Extract the [x, y] coordinate from the center of the cell holding the provided text.  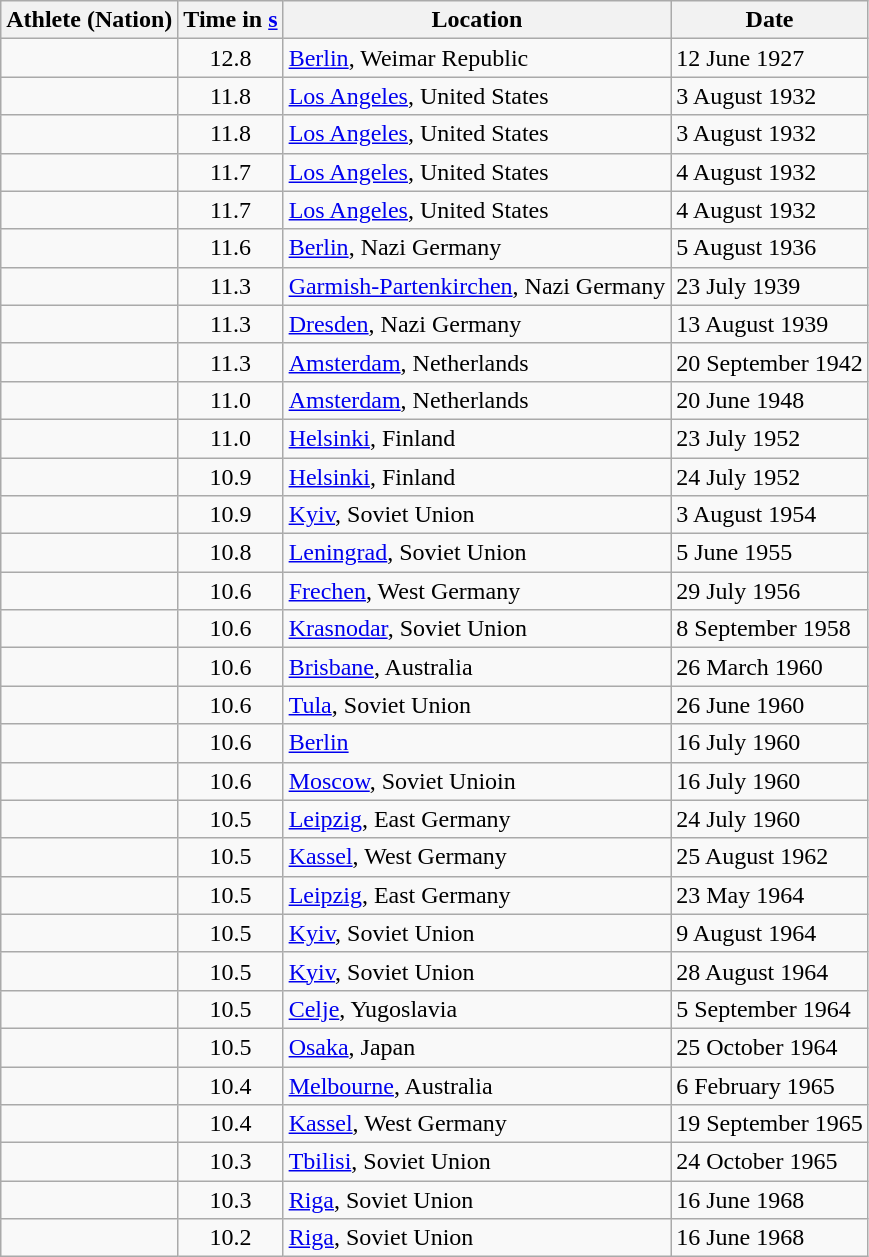
Frechen, West Germany [477, 591]
5 September 1964 [770, 1009]
5 August 1936 [770, 248]
Berlin [477, 743]
Moscow, Soviet Unioin [477, 781]
Athlete (Nation) [90, 20]
8 September 1958 [770, 629]
Tula, Soviet Union [477, 705]
Berlin, Nazi Germany [477, 248]
6 February 1965 [770, 1085]
Leningrad, Soviet Union [477, 553]
23 May 1964 [770, 895]
Tbilisi, Soviet Union [477, 1162]
Brisbane, Australia [477, 667]
10.2 [230, 1238]
19 September 1965 [770, 1124]
Krasnodar, Soviet Union [477, 629]
Time in s [230, 20]
29 July 1956 [770, 591]
20 September 1942 [770, 362]
3 August 1954 [770, 515]
5 June 1955 [770, 553]
25 October 1964 [770, 1047]
Location [477, 20]
11.6 [230, 248]
9 August 1964 [770, 933]
25 August 1962 [770, 857]
Date [770, 20]
23 July 1952 [770, 438]
24 July 1960 [770, 819]
10.8 [230, 553]
26 June 1960 [770, 705]
Celje, Yugoslavia [477, 1009]
28 August 1964 [770, 971]
Melbourne, Australia [477, 1085]
12 June 1927 [770, 58]
24 July 1952 [770, 477]
20 June 1948 [770, 400]
12.8 [230, 58]
Berlin, Weimar Republic [477, 58]
26 March 1960 [770, 667]
Osaka, Japan [477, 1047]
Dresden, Nazi Germany [477, 324]
24 October 1965 [770, 1162]
Garmish-Partenkirchen, Nazi Germany [477, 286]
13 August 1939 [770, 324]
23 July 1939 [770, 286]
